Return (x, y) of the center of cell containing provided text 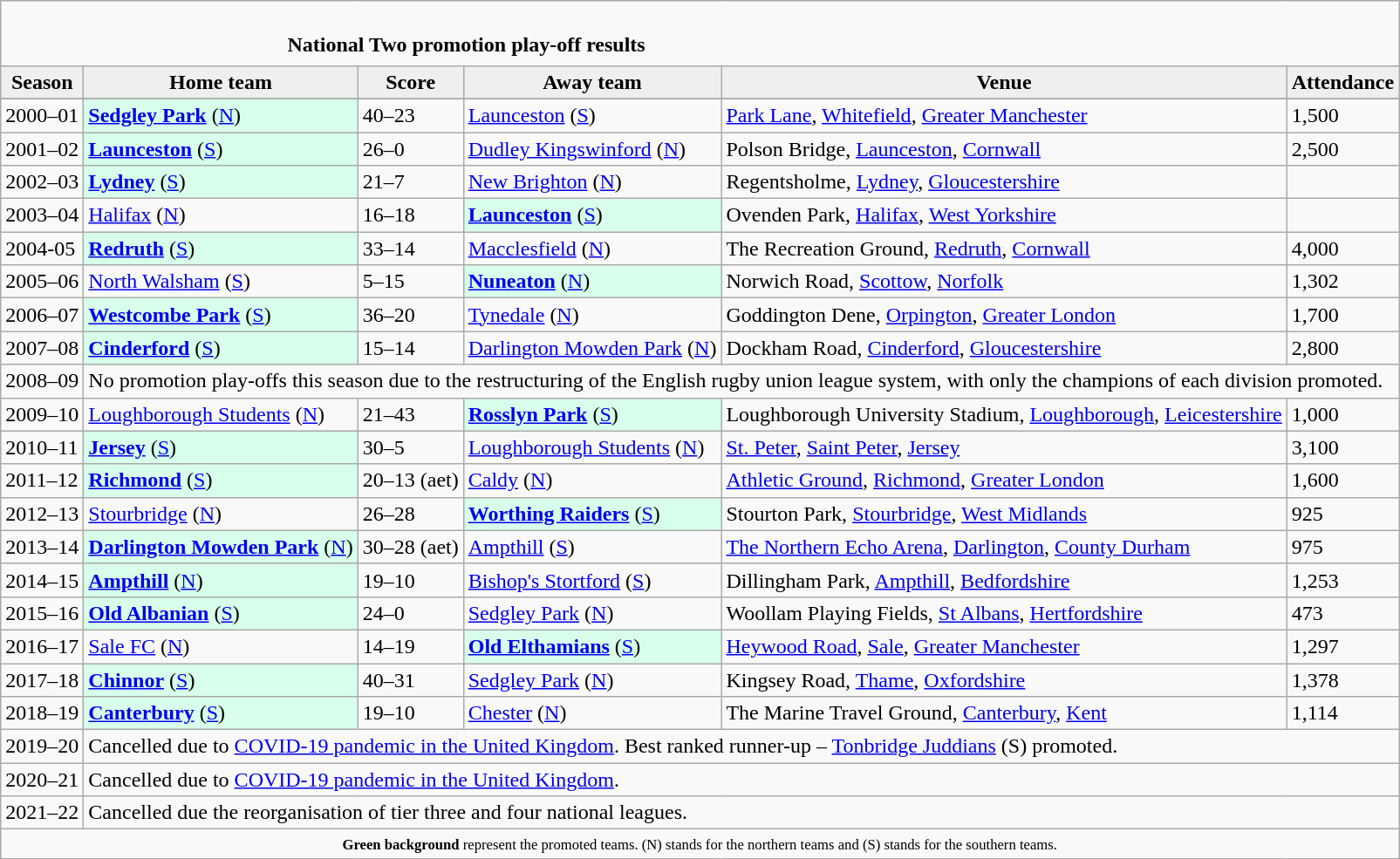
2001–02 (42, 149)
925 (1342, 514)
2014–15 (42, 580)
Dillingham Park, Ampthill, Bedfordshire (1004, 580)
2006–07 (42, 315)
Cancelled due the reorganisation of tier three and four national leagues. (741, 813)
21–43 (410, 414)
Polson Bridge, Launceston, Cornwall (1004, 149)
Rosslyn Park (S) (592, 414)
5–15 (410, 282)
24–0 (410, 613)
Stourton Park, Stourbridge, West Midlands (1004, 514)
The Northern Echo Arena, Darlington, County Durham (1004, 547)
36–20 (410, 315)
2002–03 (42, 182)
Caldy (N) (592, 481)
Stourbridge (N) (221, 514)
2020–21 (42, 780)
Woollam Playing Fields, St Albans, Hertfordshire (1004, 613)
Norwich Road, Scottow, Norfolk (1004, 282)
2010–11 (42, 447)
Chinnor (S) (221, 679)
3,100 (1342, 447)
26–0 (410, 149)
33–14 (410, 249)
30–28 (aet) (410, 547)
Richmond (S) (221, 481)
Jersey (S) (221, 447)
2005–06 (42, 282)
1,000 (1342, 414)
40–31 (410, 679)
2016–17 (42, 646)
Lydney (S) (221, 182)
1,114 (1342, 713)
St. Peter, Saint Peter, Jersey (1004, 447)
Westcombe Park (S) (221, 315)
20–13 (aet) (410, 481)
2,800 (1342, 348)
Cancelled due to COVID-19 pandemic in the United Kingdom. Best ranked runner-up – Tonbridge Juddians (S) promoted. (741, 747)
Home team (221, 82)
26–28 (410, 514)
2015–16 (42, 613)
1,253 (1342, 580)
Ampthill (N) (221, 580)
Macclesfield (N) (592, 249)
2000–01 (42, 115)
Ovenden Park, Halifax, West Yorkshire (1004, 215)
2018–19 (42, 713)
2021–22 (42, 813)
15–14 (410, 348)
2009–10 (42, 414)
16–18 (410, 215)
1,700 (1342, 315)
Kingsey Road, Thame, Oxfordshire (1004, 679)
Sale FC (N) (221, 646)
Green background represent the promoted teams. (N) stands for the northern teams and (S) stands for the southern teams. (700, 844)
The Marine Travel Ground, Canterbury, Kent (1004, 713)
New Brighton (N) (592, 182)
1,297 (1342, 646)
1,600 (1342, 481)
Venue (1004, 82)
Tynedale (N) (592, 315)
Chester (N) (592, 713)
Regentsholme, Lydney, Gloucestershire (1004, 182)
1,500 (1342, 115)
Attendance (1342, 82)
4,000 (1342, 249)
1,378 (1342, 679)
Away team (592, 82)
Athletic Ground, Richmond, Greater London (1004, 481)
14–19 (410, 646)
2012–13 (42, 514)
Bishop's Stortford (S) (592, 580)
21–7 (410, 182)
Loughborough University Stadium, Loughborough, Leicestershire (1004, 414)
2017–18 (42, 679)
2004-05 (42, 249)
Old Elthamians (S) (592, 646)
Ampthill (S) (592, 547)
2008–09 (42, 381)
2019–20 (42, 747)
1,302 (1342, 282)
Cinderford (S) (221, 348)
473 (1342, 613)
Canterbury (S) (221, 713)
Worthing Raiders (S) (592, 514)
Dockham Road, Cinderford, Gloucestershire (1004, 348)
30–5 (410, 447)
Score (410, 82)
2011–12 (42, 481)
2007–08 (42, 348)
Season (42, 82)
Nuneaton (N) (592, 282)
2,500 (1342, 149)
Redruth (S) (221, 249)
2013–14 (42, 547)
Cancelled due to COVID-19 pandemic in the United Kingdom. (741, 780)
Old Albanian (S) (221, 613)
975 (1342, 547)
40–23 (410, 115)
Heywood Road, Sale, Greater Manchester (1004, 646)
Halifax (N) (221, 215)
The Recreation Ground, Redruth, Cornwall (1004, 249)
Dudley Kingswinford (N) (592, 149)
Park Lane, Whitefield, Greater Manchester (1004, 115)
2003–04 (42, 215)
Goddington Dene, Orpington, Greater London (1004, 315)
North Walsham (S) (221, 282)
